Return (x, y) of the center of cell containing provided text 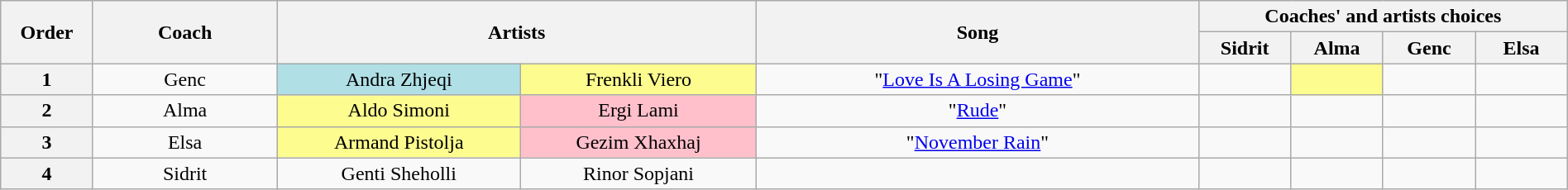
"November Rain" (978, 142)
Coach (185, 32)
Andra Zhjeqi (399, 79)
Order (46, 32)
Artists (516, 32)
Rinor Sopjani (638, 173)
Gezim Xhaxhaj (638, 142)
Armand Pistolja (399, 142)
Song (978, 32)
Frenkli Viero (638, 79)
Ergi Lami (638, 111)
Aldo Simoni (399, 111)
1 (46, 79)
Genti Sheholli (399, 173)
Coaches' and artists choices (1383, 17)
3 (46, 142)
2 (46, 111)
"Rude" (978, 111)
"Love Is A Losing Game" (978, 79)
4 (46, 173)
